Pinpoint the cell where the given text exists, returning its (X, Y) midpoint coordinate. 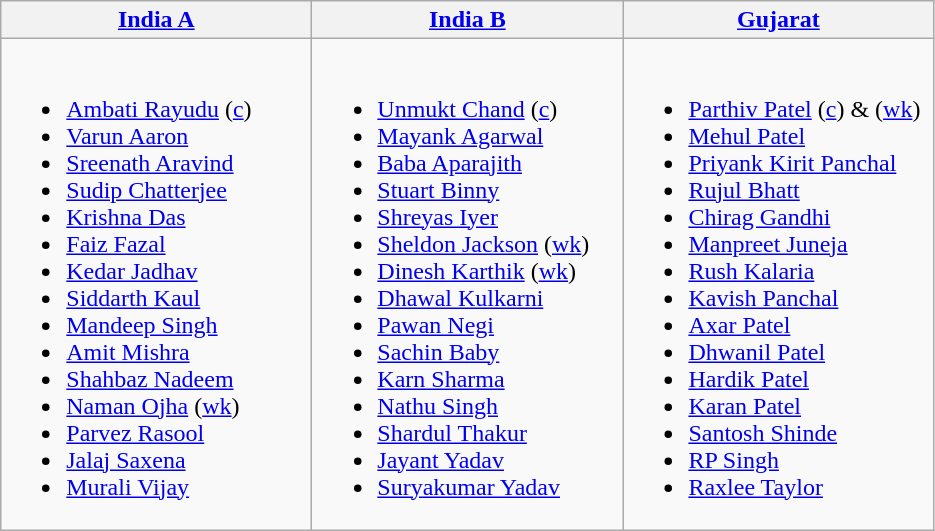
India A (156, 20)
India B (468, 20)
Gujarat (778, 20)
